Locate the cell with the specified text and output its (x, y) center coordinate. 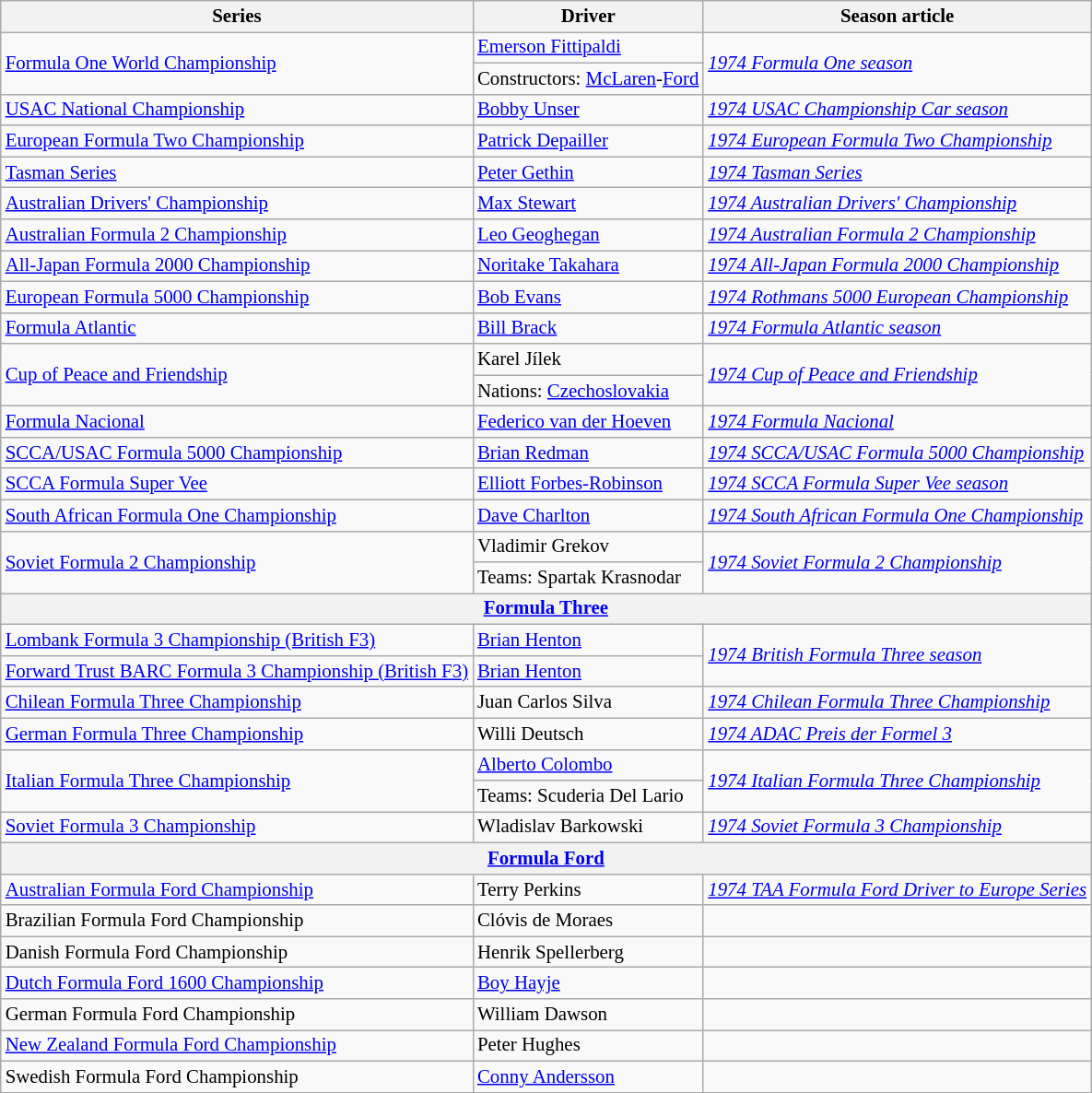
All-Japan Formula 2000 Championship (237, 265)
Forward Trust BARC Formula 3 Championship (British F3) (237, 671)
New Zealand Formula Ford Championship (237, 1046)
Wladislav Barkowski (588, 828)
Brian Redman (588, 452)
Willi Deutsch (588, 734)
Teams: Scuderia Del Lario (588, 796)
Peter Hughes (588, 1046)
Australian Drivers' Championship (237, 204)
Formula One World Championship (237, 63)
Terry Perkins (588, 889)
Henrik Spellerberg (588, 952)
Clóvis de Moraes (588, 921)
William Dawson (588, 1015)
SCCA/USAC Formula 5000 Championship (237, 452)
1974 Italian Formula Three Championship (898, 781)
European Formula Two Championship (237, 141)
Series (237, 17)
1974 Rothmans 5000 European Championship (898, 297)
Driver (588, 17)
1974 Tasman Series (898, 172)
1974 SCCA/USAC Formula 5000 Championship (898, 452)
Italian Formula Three Championship (237, 781)
1974 USAC Championship Car season (898, 110)
Vladimir Grekov (588, 546)
Elliott Forbes-Robinson (588, 484)
1974 Soviet Formula 3 Championship (898, 828)
Teams: Spartak Krasnodar (588, 578)
1974 Australian Drivers' Championship (898, 204)
Season article (898, 17)
1974 Chilean Formula Three Championship (898, 702)
European Formula 5000 Championship (237, 297)
1974 TAA Formula Ford Driver to Europe Series (898, 889)
USAC National Championship (237, 110)
1974 Australian Formula 2 Championship (898, 235)
Soviet Formula 2 Championship (237, 562)
Boy Hayje (588, 983)
Formula Atlantic (237, 328)
Cup of Peace and Friendship (237, 375)
Danish Formula Ford Championship (237, 952)
Alberto Colombo (588, 765)
Soviet Formula 3 Championship (237, 828)
1974 South African Formula One Championship (898, 515)
Dutch Formula Ford 1600 Championship (237, 983)
1974 Cup of Peace and Friendship (898, 375)
Formula Nacional (237, 422)
Formula Three (546, 609)
Leo Geoghegan (588, 235)
Juan Carlos Silva (588, 702)
Federico van der Hoeven (588, 422)
1974 Formula Atlantic season (898, 328)
1974 Formula One season (898, 63)
1974 British Formula Three season (898, 656)
Lombank Formula 3 Championship (British F3) (237, 641)
Tasman Series (237, 172)
Bobby Unser (588, 110)
1974 SCCA Formula Super Vee season (898, 484)
1974 Soviet Formula 2 Championship (898, 562)
Conny Andersson (588, 1076)
Formula Ford (546, 858)
Patrick Depailler (588, 141)
1974 ADAC Preis der Formel 3 (898, 734)
Australian Formula 2 Championship (237, 235)
Chilean Formula Three Championship (237, 702)
Emerson Fittipaldi (588, 47)
Max Stewart (588, 204)
Dave Charlton (588, 515)
Swedish Formula Ford Championship (237, 1076)
1974 European Formula Two Championship (898, 141)
Bill Brack (588, 328)
South African Formula One Championship (237, 515)
Karel Jílek (588, 359)
Noritake Takahara (588, 265)
Brazilian Formula Ford Championship (237, 921)
SCCA Formula Super Vee (237, 484)
Bob Evans (588, 297)
German Formula Three Championship (237, 734)
Nations: Czechoslovakia (588, 391)
Peter Gethin (588, 172)
1974 Formula Nacional (898, 422)
German Formula Ford Championship (237, 1015)
1974 All-Japan Formula 2000 Championship (898, 265)
Australian Formula Ford Championship (237, 889)
Constructors: McLaren-Ford (588, 78)
